For the text-containing cell, return its midpoint in (X, Y) coordinate format. 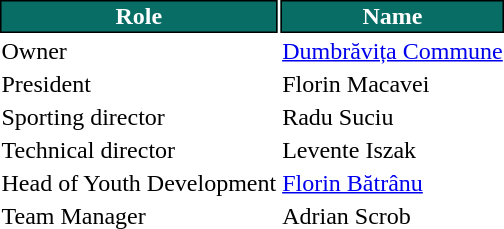
Sporting director (139, 117)
President (139, 84)
Owner (139, 51)
Head of Youth Development (139, 183)
Technical director (139, 150)
Role (139, 16)
